Pinpoint the cell where the given text exists, returning its (X, Y) midpoint coordinate. 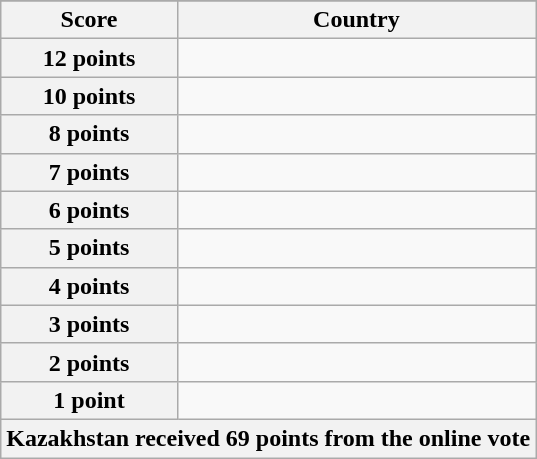
8 points (89, 134)
10 points (89, 96)
3 points (89, 324)
Score (89, 20)
1 point (89, 400)
2 points (89, 362)
6 points (89, 210)
7 points (89, 172)
5 points (89, 248)
Country (356, 20)
4 points (89, 286)
Kazakhstan received 69 points from the online vote (268, 438)
12 points (89, 58)
